Extract the (x, y) coordinate from the center of the cell holding the provided text.  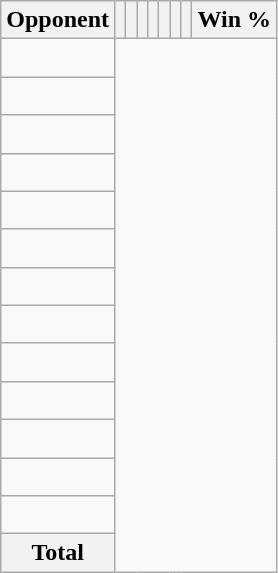
Total (58, 553)
Win % (234, 20)
Opponent (58, 20)
